Pinpoint the cell where the given text exists, returning its (X, Y) midpoint coordinate. 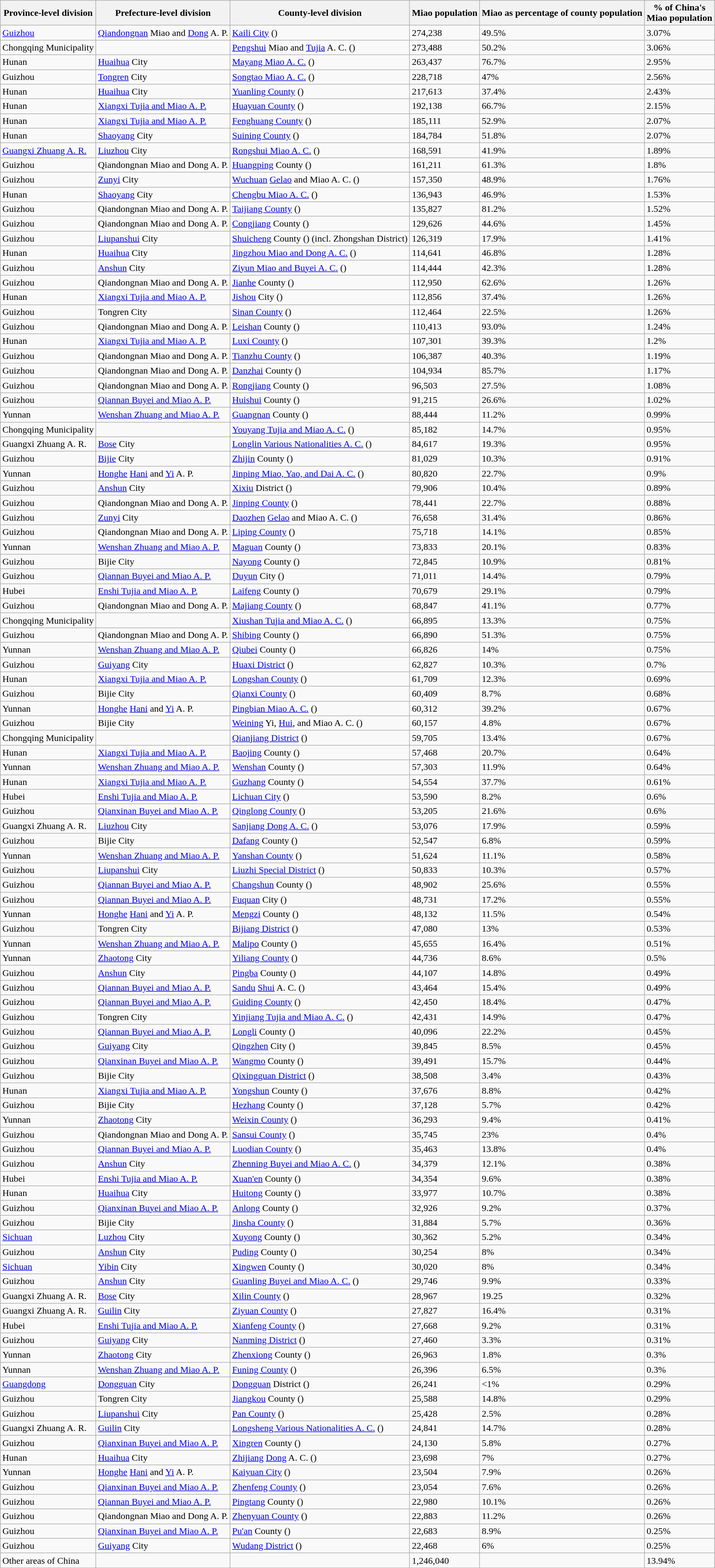
6% (562, 1546)
19.3% (562, 444)
30,254 (445, 1252)
1.02% (679, 400)
23,504 (445, 1472)
33,977 (445, 1193)
75,718 (445, 532)
Funing County () (320, 1370)
47% (562, 77)
0.68% (679, 694)
22.2% (562, 1032)
37.7% (562, 782)
30,362 (445, 1237)
25,588 (445, 1399)
24,841 (445, 1428)
84,617 (445, 444)
38,508 (445, 1076)
49.5% (562, 33)
Jishou City () (320, 297)
Xuan'en County () (320, 1179)
8.7% (562, 694)
7.6% (562, 1487)
114,641 (445, 253)
0.54% (679, 914)
228,718 (445, 77)
0.9% (679, 474)
7% (562, 1458)
45,655 (445, 944)
Sanjiang Dong A. C. () (320, 826)
10.1% (562, 1502)
0.57% (679, 870)
91,215 (445, 400)
Pingba County () (320, 973)
Puding County () (320, 1252)
14.4% (562, 576)
Xiushan Tujia and Miao A. C. () (320, 620)
0.69% (679, 679)
85.7% (562, 370)
76.7% (562, 62)
48,731 (445, 900)
26,241 (445, 1384)
Yiliang County () (320, 958)
27.5% (562, 385)
60,409 (445, 694)
Pengshui Miao and Tujia A. C. () (320, 47)
Bijiang District () (320, 929)
Pu'an County () (320, 1531)
61.3% (562, 165)
5.8% (562, 1443)
Ziyun Miao and Buyei A. C. () (320, 268)
1.19% (679, 356)
3.4% (562, 1076)
Huitong County () (320, 1193)
22,683 (445, 1531)
0.41% (679, 1120)
41.9% (562, 150)
Huangping County () (320, 165)
Wudang District () (320, 1546)
Xuyong County () (320, 1237)
Qianxi County () (320, 694)
54,554 (445, 782)
Nanming District () (320, 1340)
39.3% (562, 341)
Weixin County () (320, 1120)
8.9% (562, 1531)
34,354 (445, 1179)
6.8% (562, 841)
52.9% (562, 121)
Guangnan County () (320, 414)
68,847 (445, 606)
71,011 (445, 576)
14.9% (562, 1017)
Huaxi District () (320, 664)
13% (562, 929)
22,980 (445, 1502)
5.2% (562, 1237)
0.91% (679, 459)
40.3% (562, 356)
107,301 (445, 341)
88,444 (445, 414)
62,827 (445, 664)
Sansui County () (320, 1134)
12.1% (562, 1164)
Zhijin County () (320, 459)
76,658 (445, 518)
39,491 (445, 1061)
Qingzhen City () (320, 1046)
21.6% (562, 811)
Guanling Buyei and Miao A. C. () (320, 1281)
81,029 (445, 459)
1.89% (679, 150)
Liuzhi Special District () (320, 870)
2.56% (679, 77)
66,895 (445, 620)
112,856 (445, 297)
4.8% (562, 723)
161,211 (445, 165)
23,698 (445, 1458)
10.7% (562, 1193)
Duyun City () (320, 576)
1.76% (679, 179)
263,437 (445, 62)
Maguan County () (320, 547)
0.32% (679, 1296)
Qianjiang District () (320, 738)
15.7% (562, 1061)
23,054 (445, 1487)
0.83% (679, 547)
50.2% (562, 47)
Kaili City () (320, 33)
Longli County () (320, 1032)
30,020 (445, 1267)
20.1% (562, 547)
22,468 (445, 1546)
168,591 (445, 150)
51,624 (445, 855)
51.8% (562, 135)
79,906 (445, 488)
2.15% (679, 106)
3.07% (679, 33)
Hezhang County () (320, 1105)
26.6% (562, 400)
36,293 (445, 1120)
50,833 (445, 870)
19.25 (562, 1296)
72,845 (445, 562)
Danzhai County () (320, 370)
Dafang County () (320, 841)
Shuicheng County () (incl. Zhongshan District) (320, 238)
Xianfeng County () (320, 1325)
46.9% (562, 194)
Guangdong (48, 1384)
Yuanling County () (320, 91)
27,460 (445, 1340)
57,303 (445, 767)
Mayang Miao A. C. () (320, 62)
217,613 (445, 91)
Jingzhou Miao and Dong A. C. () (320, 253)
129,626 (445, 224)
26,396 (445, 1370)
Sandu Shui A. C. () (320, 988)
66.7% (562, 106)
0.61% (679, 782)
57,468 (445, 753)
Qinglong County () (320, 811)
1.45% (679, 224)
Jinping Miao, Yao, and Dai A. C. () (320, 474)
Anlong County () (320, 1208)
0.43% (679, 1076)
Weining Yi, Hui, and Miao A. C. () (320, 723)
48,132 (445, 914)
3.06% (679, 47)
61,709 (445, 679)
8.2% (562, 797)
29,746 (445, 1281)
Longlin Various Nationalities A. C. () (320, 444)
Dongguan City (163, 1384)
Kaiyuan City () (320, 1472)
8.6% (562, 958)
78,441 (445, 503)
28,967 (445, 1296)
Longsheng Various Nationalities A. C. () (320, 1428)
24,130 (445, 1443)
42,450 (445, 1002)
39.2% (562, 709)
0.53% (679, 929)
Fenghuang County () (320, 121)
31.4% (562, 518)
37,676 (445, 1090)
0.44% (679, 1061)
8.8% (562, 1090)
10.4% (562, 488)
93.0% (562, 326)
35,745 (445, 1134)
66,826 (445, 650)
18.4% (562, 1002)
Laifeng County () (320, 591)
31,884 (445, 1223)
Jinping County () (320, 503)
273,488 (445, 47)
43,464 (445, 988)
Luodian County () (320, 1149)
0.51% (679, 944)
7.9% (562, 1472)
35,463 (445, 1149)
Youyang Tujia and Miao A. C. () (320, 430)
59,705 (445, 738)
Tianzhu County () (320, 356)
Songtao Miao A. C. () (320, 77)
81.2% (562, 209)
Jianhe County () (320, 282)
% of China'sMiao population (679, 13)
Other areas of China (48, 1560)
Miao as percentage of county population (562, 13)
48,902 (445, 885)
0.85% (679, 532)
Changshun County () (320, 885)
Province-level division (48, 13)
County-level division (320, 13)
25.6% (562, 885)
Leishan County () (320, 326)
11.1% (562, 855)
Mengzi County () (320, 914)
Chengbu Miao A. C. () (320, 194)
73,833 (445, 547)
42.3% (562, 268)
27,668 (445, 1325)
34,379 (445, 1164)
Zhenfeng County () (320, 1487)
135,827 (445, 209)
Pan County () (320, 1414)
27,827 (445, 1311)
Luxi County () (320, 341)
Daozhen Gelao and Miao A. C. () (320, 518)
114,444 (445, 268)
0.86% (679, 518)
11.5% (562, 914)
Yanshan County () (320, 855)
20.7% (562, 753)
13.8% (562, 1149)
Zhenyuan County () (320, 1516)
17.2% (562, 900)
0.89% (679, 488)
136,943 (445, 194)
53,590 (445, 797)
Rongshui Miao A. C. () (320, 150)
Yibin City (163, 1267)
Huishui County () (320, 400)
Xixiu District () (320, 488)
0.36% (679, 1223)
66,890 (445, 635)
Xingwen County () (320, 1267)
1.53% (679, 194)
9.6% (562, 1179)
60,157 (445, 723)
44,736 (445, 958)
274,238 (445, 33)
Sinan County () (320, 312)
Congjiang County () (320, 224)
26,963 (445, 1355)
Zhijiang Dong A. C. () (320, 1458)
Lichuan City () (320, 797)
22.5% (562, 312)
1.52% (679, 209)
40,096 (445, 1032)
112,950 (445, 282)
Guzhang County () (320, 782)
104,934 (445, 370)
51.3% (562, 635)
Majiang County () (320, 606)
0.99% (679, 414)
Wangmo County () (320, 1061)
53,076 (445, 826)
Huayuan County () (320, 106)
Jinsha County () (320, 1223)
0.81% (679, 562)
9.4% (562, 1120)
106,387 (445, 356)
42,431 (445, 1017)
44.6% (562, 224)
9.9% (562, 1281)
29.1% (562, 591)
12.3% (562, 679)
Miao population (445, 13)
96,503 (445, 385)
14% (562, 650)
8.5% (562, 1046)
Zhenning Buyei and Miao A. C. () (320, 1164)
13.4% (562, 738)
0.37% (679, 1208)
Shibing County () (320, 635)
1.24% (679, 326)
112,464 (445, 312)
60,312 (445, 709)
192,138 (445, 106)
0.5% (679, 958)
1.08% (679, 385)
1.2% (679, 341)
Qiubei County () (320, 650)
23% (562, 1134)
15.4% (562, 988)
3.3% (562, 1340)
Taijiang County () (320, 209)
Dongguan District () (320, 1384)
Wenshan County () (320, 767)
22,883 (445, 1516)
2.95% (679, 62)
Wuchuan Gelao and Miao A. C. () (320, 179)
80,820 (445, 474)
Yongshun County () (320, 1090)
32,926 (445, 1208)
0.33% (679, 1281)
Xilin County () (320, 1296)
Longshan County () (320, 679)
41.1% (562, 606)
52,547 (445, 841)
Qixingguan District () (320, 1076)
0.77% (679, 606)
157,350 (445, 179)
Nayong County () (320, 562)
1.41% (679, 238)
46.8% (562, 253)
1,246,040 (445, 1560)
Ziyuan County () (320, 1311)
126,319 (445, 238)
Baojing County () (320, 753)
85,182 (445, 430)
25,428 (445, 1414)
0.88% (679, 503)
<1% (562, 1384)
47,080 (445, 929)
Zhenxiong County () (320, 1355)
13.3% (562, 620)
184,784 (445, 135)
Pingtang County () (320, 1502)
0.7% (679, 664)
2.5% (562, 1414)
Yinjiang Tujia and Miao A. C. () (320, 1017)
110,413 (445, 326)
Luzhou City (163, 1237)
37,128 (445, 1105)
Prefecture-level division (163, 13)
Malipo County () (320, 944)
Pingbian Miao A. C. () (320, 709)
6.5% (562, 1370)
185,111 (445, 121)
53,205 (445, 811)
0.58% (679, 855)
1.17% (679, 370)
Guiding County () (320, 1002)
10.9% (562, 562)
39,845 (445, 1046)
Rongjiang County () (320, 385)
14.1% (562, 532)
11.9% (562, 767)
44,107 (445, 973)
Fuquan City () (320, 900)
2.43% (679, 91)
13.94% (679, 1560)
Liping County () (320, 532)
48.9% (562, 179)
70,679 (445, 591)
Suining County () (320, 135)
62.6% (562, 282)
Xingren County () (320, 1443)
Jiangkou County () (320, 1399)
